From the cell containing the given text, extract its center point as [X, Y] coordinate. 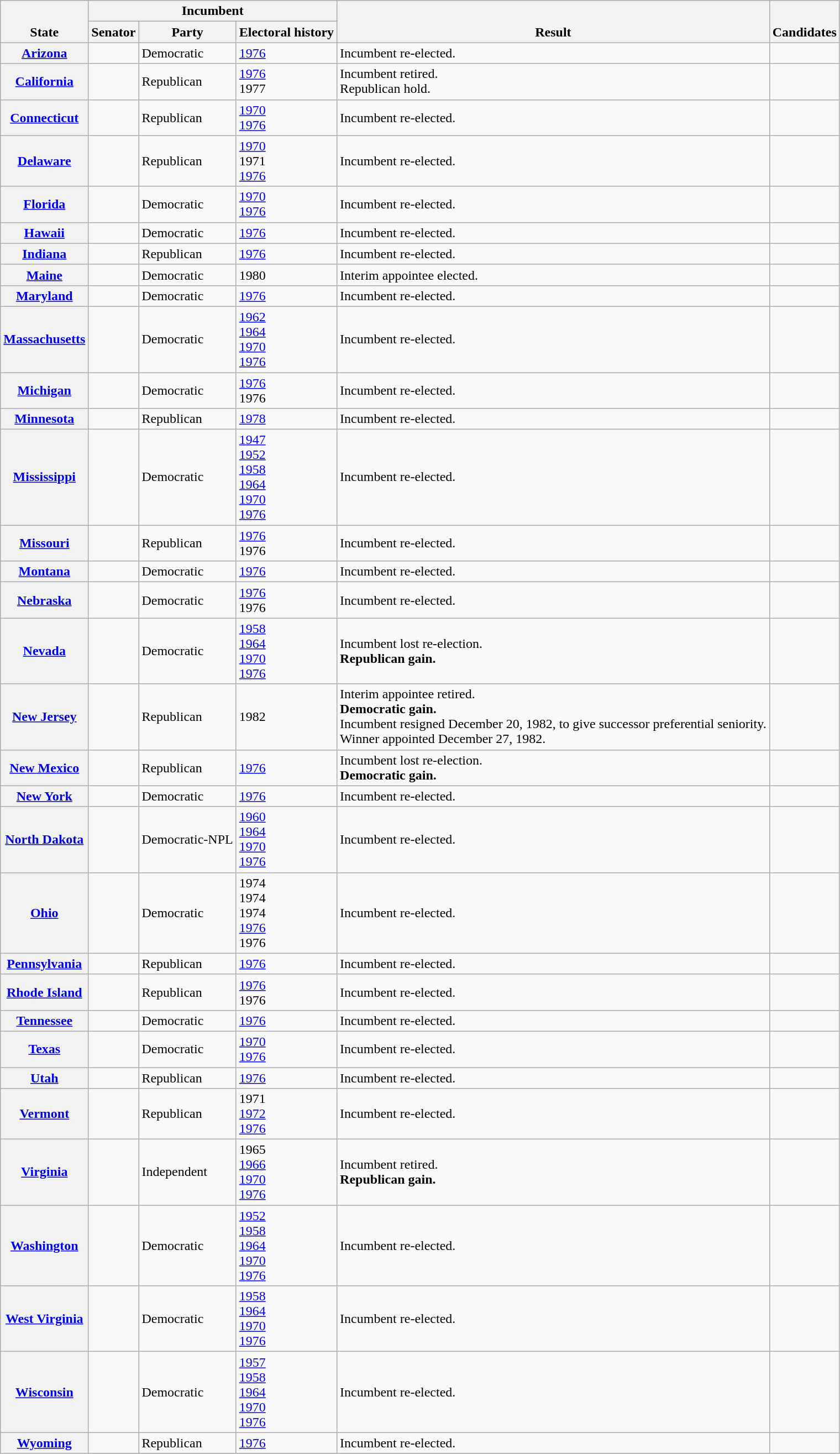
Wyoming [44, 1443]
State [44, 22]
19701971 1976 [286, 161]
North Dakota [44, 839]
Missouri [44, 543]
Arizona [44, 53]
Montana [44, 572]
1960 196419701976 [286, 839]
Connecticut [44, 117]
Wisconsin [44, 1392]
Mississippi [44, 478]
Incumbent lost re-election.Democratic gain. [554, 767]
Democratic-NPL [187, 839]
19521958196419701976 [286, 1246]
Electoral history [286, 32]
Utah [44, 1078]
Incumbent lost re-election.Republican gain. [554, 651]
Indiana [44, 254]
Minnesota [44, 419]
1971 1972 1976 [286, 1114]
Pennsylvania [44, 964]
19761977 [286, 82]
1957 1958196419701976 [286, 1392]
West Virginia [44, 1319]
Maryland [44, 296]
1980 [286, 275]
1978 [286, 419]
1962 196419701976 [286, 339]
Maine [44, 275]
Michigan [44, 390]
1965 1966 19701976 [286, 1172]
New Jersey [44, 716]
Virginia [44, 1172]
Incumbent retired.Republican gain. [554, 1172]
Tennessee [44, 1021]
Ohio [44, 913]
Interim appointee elected. [554, 275]
Incumbent retired.Republican hold. [554, 82]
Massachusetts [44, 339]
Senator [114, 32]
Party [187, 32]
Florida [44, 205]
Independent [187, 1172]
Rhode Island [44, 992]
Texas [44, 1049]
New York [44, 796]
Washington [44, 1246]
Delaware [44, 161]
California [44, 82]
Result [554, 22]
Hawaii [44, 233]
Candidates [805, 22]
1982 [286, 716]
1947 19521958196419701976 [286, 478]
Vermont [44, 1114]
Nevada [44, 651]
Incumbent [213, 11]
New Mexico [44, 767]
Nebraska [44, 600]
1974 1974 1974 19761976 [286, 913]
